Provide the [X, Y] coordinate of the cell's center where the given text is located.  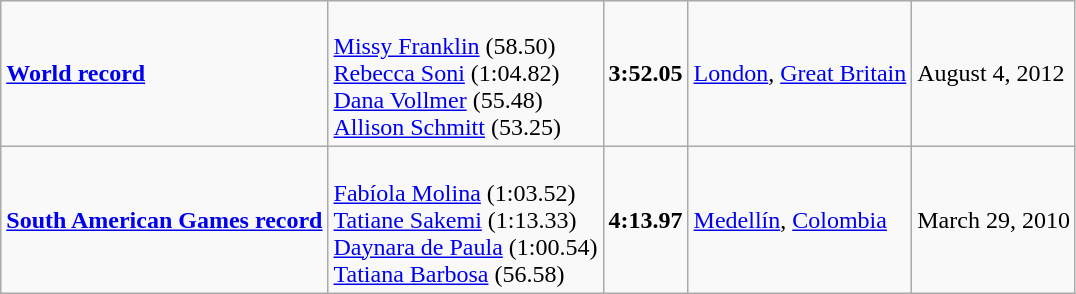
August 4, 2012 [994, 74]
4:13.97 [646, 220]
World record [164, 74]
March 29, 2010 [994, 220]
London, Great Britain [800, 74]
Missy Franklin (58.50)Rebecca Soni (1:04.82)Dana Vollmer (55.48)Allison Schmitt (53.25) [466, 74]
3:52.05 [646, 74]
Medellín, Colombia [800, 220]
Fabíola Molina (1:03.52)Tatiane Sakemi (1:13.33)Daynara de Paula (1:00.54)Tatiana Barbosa (56.58) [466, 220]
South American Games record [164, 220]
